Detect which cell encompasses the target text, then output its (X, Y) center coordinate. 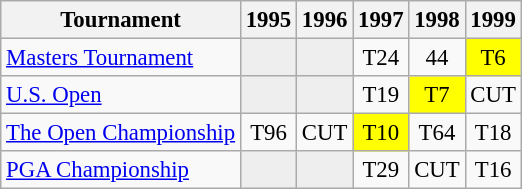
1998 (437, 20)
T96 (268, 133)
U.S. Open (121, 95)
PGA Championship (121, 170)
Tournament (121, 20)
T24 (381, 58)
T29 (381, 170)
1995 (268, 20)
T19 (381, 95)
The Open Championship (121, 133)
T7 (437, 95)
Masters Tournament (121, 58)
1997 (381, 20)
1996 (325, 20)
T6 (493, 58)
T18 (493, 133)
44 (437, 58)
T10 (381, 133)
1999 (493, 20)
T16 (493, 170)
T64 (437, 133)
